Locate the cell with the specified text and output its (x, y) center coordinate. 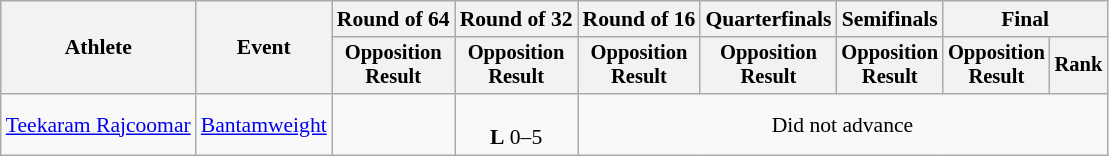
L 0–5 (516, 124)
Bantamweight (264, 124)
Final (1025, 19)
Round of 16 (640, 19)
Teekaram Rajcoomar (98, 124)
Round of 32 (516, 19)
Round of 64 (394, 19)
Event (264, 48)
Did not advance (843, 124)
Rank (1079, 66)
Semifinals (890, 19)
Quarterfinals (768, 19)
Athlete (98, 48)
